Return the [x, y] coordinate for the center point of the cell that contains the specified text.  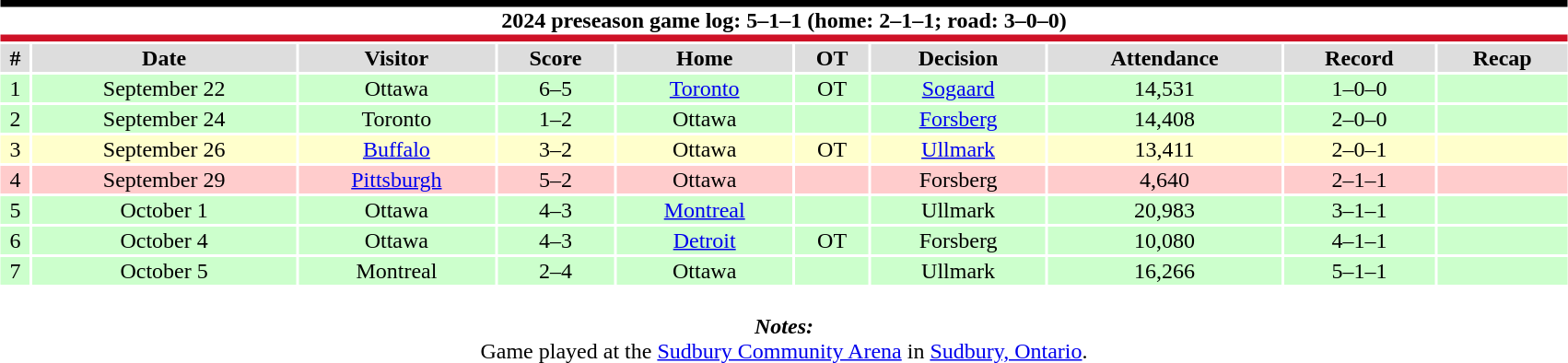
Pittsburgh [396, 180]
1–2 [556, 119]
Home [704, 58]
September 22 [164, 88]
2–0–0 [1360, 119]
October 5 [164, 271]
4,640 [1164, 180]
1 [16, 88]
2–4 [556, 271]
September 29 [164, 180]
Record [1360, 58]
20,983 [1164, 210]
5 [16, 210]
Decision [958, 58]
Score [556, 58]
3–2 [556, 149]
October 1 [164, 210]
14,531 [1164, 88]
4 [16, 180]
Attendance [1164, 58]
Date [164, 58]
Buffalo [396, 149]
October 4 [164, 240]
September 26 [164, 149]
September 24 [164, 119]
1–0–0 [1360, 88]
Sogaard [958, 88]
16,266 [1164, 271]
2 [16, 119]
6 [16, 240]
Detroit [704, 240]
2–1–1 [1360, 180]
# [16, 58]
3–1–1 [1360, 210]
4–1–1 [1360, 240]
Visitor [396, 58]
5–2 [556, 180]
10,080 [1164, 240]
7 [16, 271]
3 [16, 149]
13,411 [1164, 149]
6–5 [556, 88]
2024 preseason game log: 5–1–1 (home: 2–1–1; road: 3–0–0) [784, 20]
14,408 [1164, 119]
5–1–1 [1360, 271]
2–0–1 [1360, 149]
Recap [1502, 58]
